Scan for the cell matching the given text and deliver its [x, y] coordinate at center. 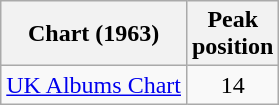
UK Albums Chart [94, 85]
Peakposition [232, 34]
14 [232, 85]
Chart (1963) [94, 34]
